Capture the cell that displays the provided text and extract its (X, Y) central coordinate. 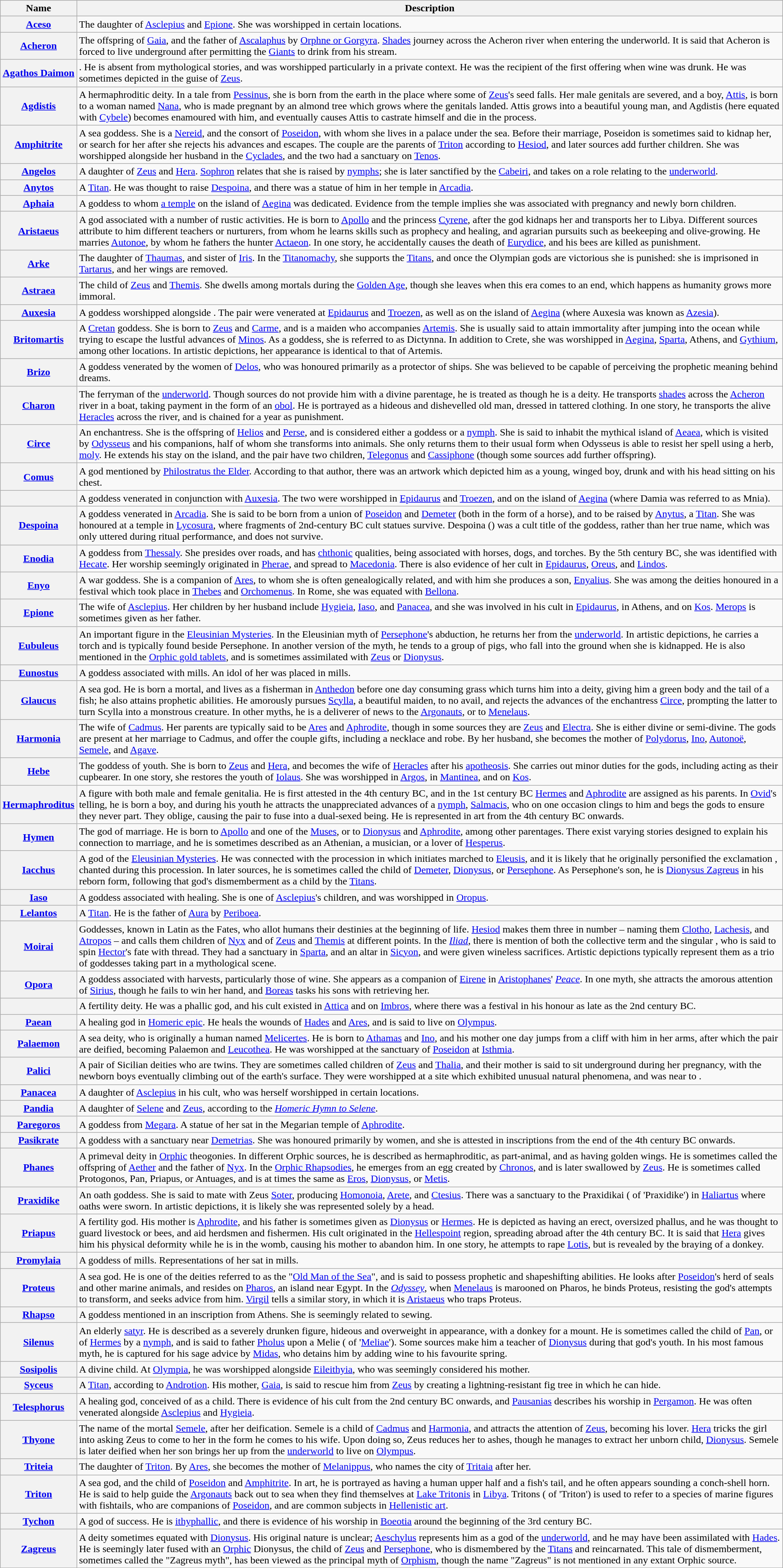
Astraea (38, 290)
Paregoros (38, 1124)
Tychon (38, 1521)
Telesphorus (38, 1407)
Iaso (38, 897)
A goddess associated with mills. An idol of her was placed in mills. (430, 673)
Silenus (38, 1342)
Acheron (38, 46)
A Titan, according to Androtion. His mother, Gaia, is said to rescue him from Zeus by creating a lightning-resistant fig tree in which he can hide. (430, 1385)
Circe (38, 444)
Priapus (38, 1233)
Opora (38, 985)
Hermaphroditus (38, 804)
A divine child. At Olympia, he was worshipped alongside Eileithyia, who was seemingly considered his mother. (430, 1369)
Description (430, 8)
Enyo (38, 586)
Aphaia (38, 203)
Palaemon (38, 1043)
The daughter of Triton. By Ares, she becomes the mother of Melanippus, who names the city of Tritaia after her. (430, 1467)
Syceus (38, 1385)
Phanes (38, 1167)
A Titan. He is the father of Aura by Periboea. (430, 913)
A goddess from Megara. A statue of her sat in the Megarian temple of Aphrodite. (430, 1124)
Enodia (38, 558)
Despoina (38, 525)
A Titan. He was thought to raise Despoina, and there was a statue of him in her temple in Arcadia. (430, 187)
Amphitrite (38, 144)
Glaucus (38, 700)
Proteus (38, 1288)
The daughter of Asclepius and Epione. She was worshipped in certain locations. (430, 24)
Anytos (38, 187)
Praxidike (38, 1200)
Pasikrate (38, 1140)
Paean (38, 1022)
Auxesia (38, 313)
Zagreus (38, 1548)
A goddess mentioned in an inscription from Athens. She is seemingly related to sewing. (430, 1315)
Name (38, 8)
Epione (38, 612)
Eubuleus (38, 646)
Iacchus (38, 870)
Hymen (38, 838)
Pandia (38, 1108)
Angelos (38, 172)
Palici (38, 1071)
Promylaia (38, 1261)
Triteia (38, 1467)
A goddess of mills. Representations of her sat in mills. (430, 1261)
Sosipolis (38, 1369)
A healing god in Homeric epic. He heals the wounds of Hades and Ares, and is said to live on Olympus. (430, 1022)
Arke (38, 264)
Harmonia (38, 738)
Lelantos (38, 913)
Moirai (38, 946)
A daughter of Selene and Zeus, according to the Homeric Hymn to Selene. (430, 1108)
A god of success. He is ithyphallic, and there is evidence of his worship in Boeotia around the beginning of the 3rd century BC. (430, 1521)
Aceso (38, 24)
Thyone (38, 1440)
Rhapso (38, 1315)
Panacea (38, 1092)
Charon (38, 405)
A goddess associated with healing. She is one of Asclepius's children, and was worshipped in Oropus. (430, 897)
Aristaeus (38, 231)
A daughter of Asclepius in his cult, who was herself worshipped in certain locations. (430, 1092)
Hebe (38, 771)
Triton (38, 1494)
Agathos Daimon (38, 73)
Eunostus (38, 673)
Agdistis (38, 106)
Comus (38, 477)
Britomartis (38, 340)
Brizo (38, 372)
